Search for the cell housing the specified text and yield its (x, y) center coordinate. 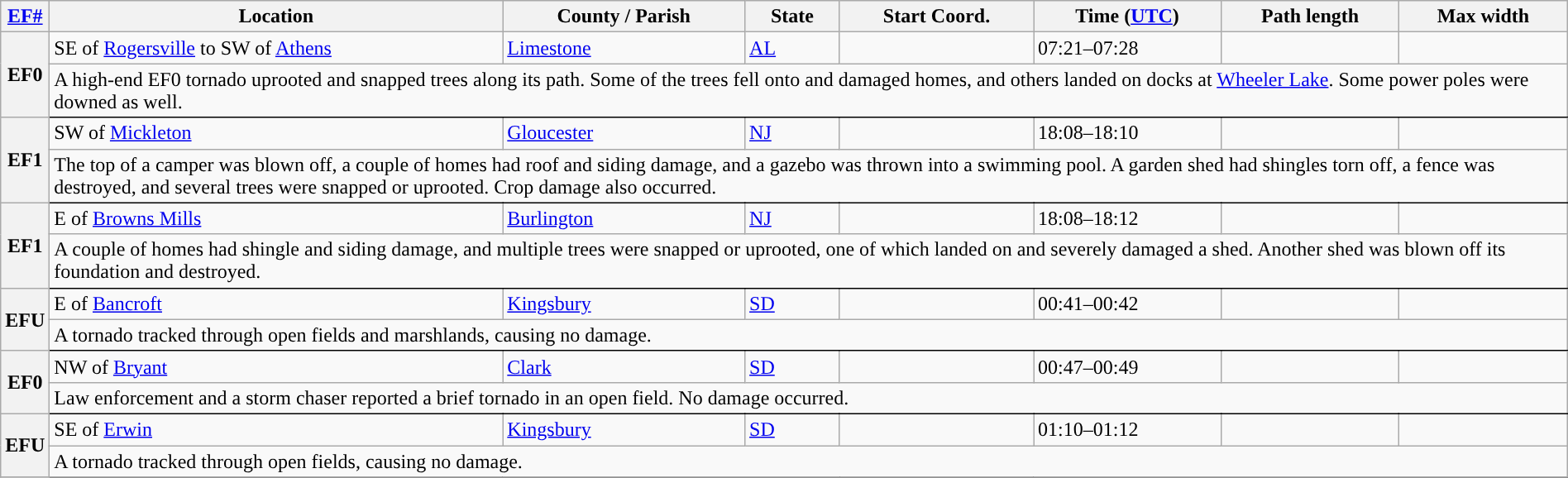
Max width (1484, 17)
State (792, 17)
E of Browns Mills (276, 218)
Path length (1310, 17)
EF# (25, 17)
SE of Erwin (276, 429)
SW of Mickleton (276, 133)
Burlington (624, 218)
SE of Rogersville to SW of Athens (276, 48)
Clark (624, 366)
NW of Bryant (276, 366)
00:47–00:49 (1128, 366)
County / Parish (624, 17)
Gloucester (624, 133)
00:41–00:42 (1128, 304)
Limestone (624, 48)
Time (UTC) (1128, 17)
Start Coord. (936, 17)
Location (276, 17)
A tornado tracked through open fields, causing no damage. (809, 461)
01:10–01:12 (1128, 429)
Law enforcement and a storm chaser reported a brief tornado in an open field. No damage occurred. (809, 398)
07:21–07:28 (1128, 48)
A tornado tracked through open fields and marshlands, causing no damage. (809, 335)
18:08–18:12 (1128, 218)
18:08–18:10 (1128, 133)
E of Bancroft (276, 304)
AL (792, 48)
